Search for the cell housing the specified text and yield its [X, Y] center coordinate. 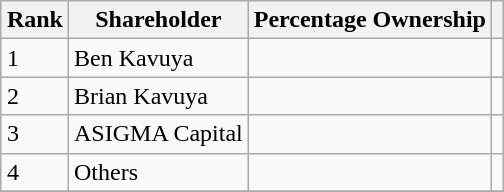
Shareholder [159, 20]
Brian Kavuya [159, 96]
Ben Kavuya [159, 58]
4 [34, 172]
Percentage Ownership [370, 20]
1 [34, 58]
Rank [34, 20]
2 [34, 96]
ASIGMA Capital [159, 134]
3 [34, 134]
Others [159, 172]
